Scan for the cell matching the given text and deliver its [X, Y] coordinate at center. 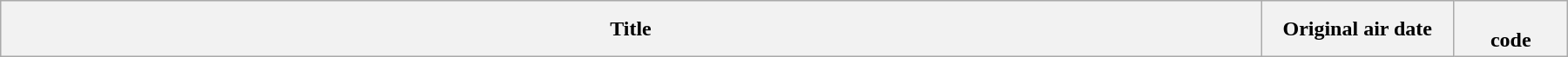
Title [631, 29]
code [1511, 29]
Original air date [1357, 29]
